Locate the cell with the specified text and output its [X, Y] center coordinate. 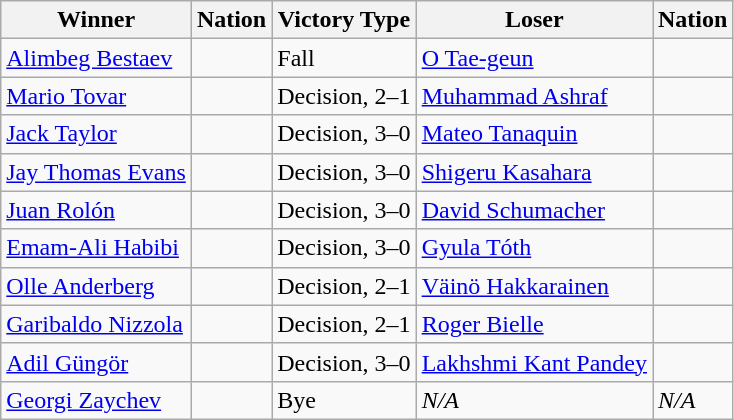
Fall [344, 58]
Mateo Tanaquin [534, 134]
Jay Thomas Evans [96, 172]
Olle Anderberg [96, 286]
Victory Type [344, 20]
Muhammad Ashraf [534, 96]
Garibaldo Nizzola [96, 324]
Jack Taylor [96, 134]
Shigeru Kasahara [534, 172]
Juan Rolón [96, 210]
Georgi Zaychev [96, 400]
Roger Bielle [534, 324]
Bye [344, 400]
Väinö Hakkarainen [534, 286]
Winner [96, 20]
Emam-Ali Habibi [96, 248]
Mario Tovar [96, 96]
Adil Güngör [96, 362]
Lakhshmi Kant Pandey [534, 362]
David Schumacher [534, 210]
Loser [534, 20]
Alimbeg Bestaev [96, 58]
Gyula Tóth [534, 248]
O Tae-geun [534, 58]
